Identify which cell holds the provided text, then report its [x, y] central coordinate. 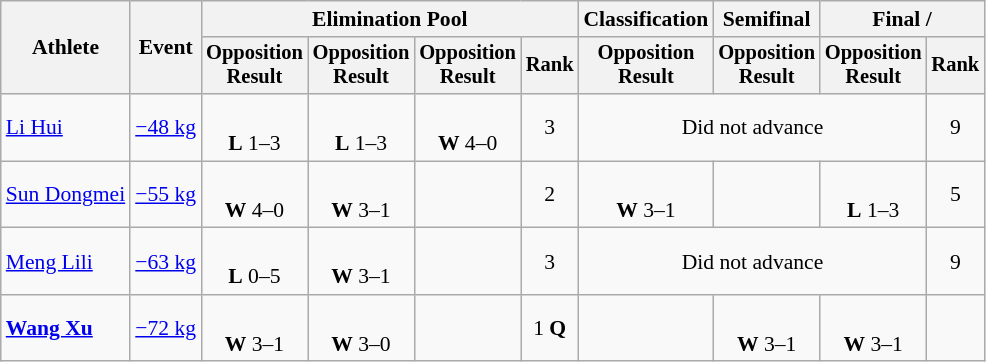
2 [550, 194]
Meng Lili [66, 262]
1 Q [550, 328]
Sun Dongmei [66, 194]
5 [956, 194]
L 0–5 [254, 262]
−63 kg [166, 262]
Classification [646, 19]
Final / [902, 19]
Semifinal [766, 19]
−48 kg [166, 128]
Event [166, 48]
−55 kg [166, 194]
−72 kg [166, 328]
W 3–0 [362, 328]
Li Hui [66, 128]
Wang Xu [66, 328]
Athlete [66, 48]
Elimination Pool [390, 19]
